Locate the cell with the specified text and output its [X, Y] center coordinate. 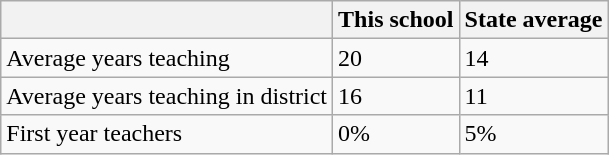
5% [534, 134]
14 [534, 58]
Average years teaching [167, 58]
State average [534, 20]
0% [396, 134]
This school [396, 20]
16 [396, 96]
Average years teaching in district [167, 96]
20 [396, 58]
11 [534, 96]
First year teachers [167, 134]
